Detect which cell encompasses the target text, then output its (X, Y) center coordinate. 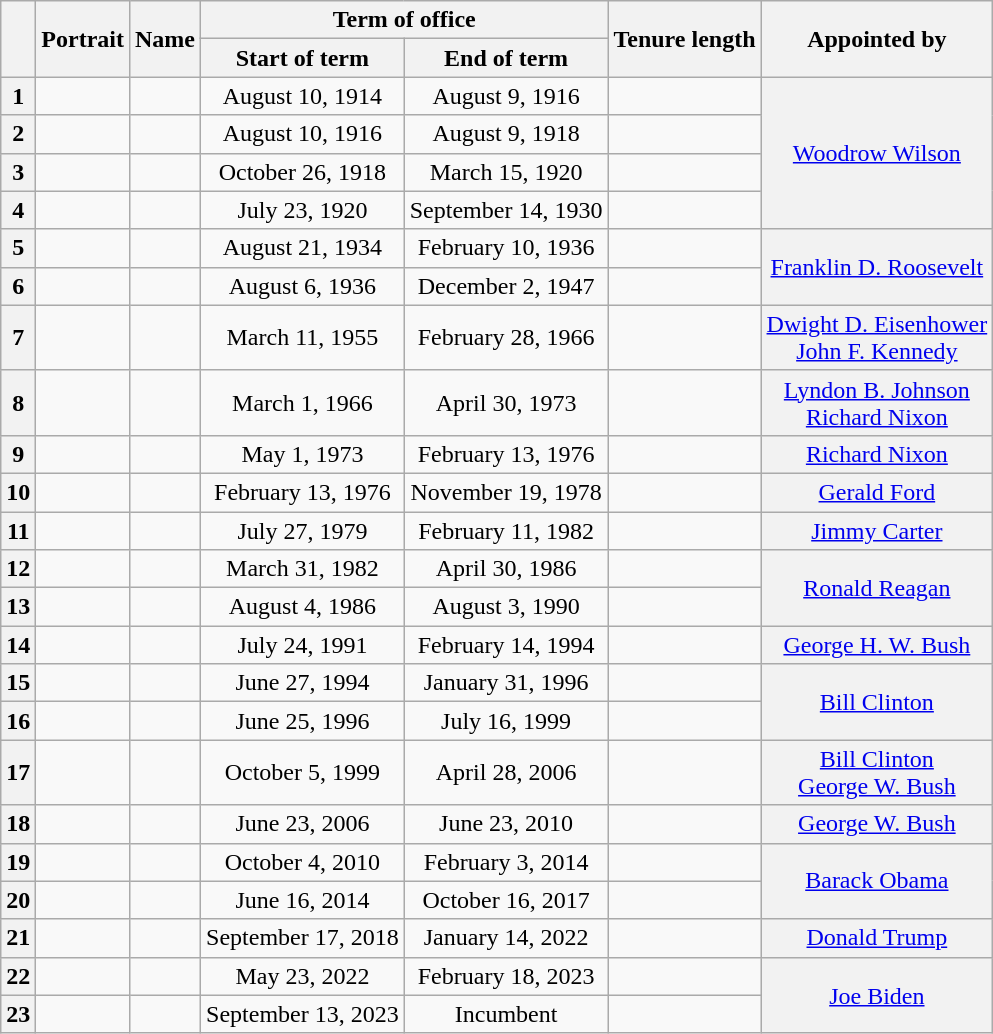
April 30, 1973 (506, 402)
June 25, 1996 (303, 721)
Appointed by (877, 39)
August 9, 1918 (506, 134)
March 15, 1920 (506, 172)
November 19, 1978 (506, 492)
June 23, 2006 (303, 824)
February 18, 2023 (506, 976)
February 3, 2014 (506, 862)
18 (18, 824)
Term of office (404, 20)
9 (18, 454)
October 4, 2010 (303, 862)
August 10, 1914 (303, 96)
Tenure length (684, 39)
June 16, 2014 (303, 900)
2 (18, 134)
December 2, 1947 (506, 286)
15 (18, 683)
Ronald Reagan (877, 588)
August 6, 1936 (303, 286)
21 (18, 938)
3 (18, 172)
11 (18, 531)
16 (18, 721)
19 (18, 862)
June 23, 2010 (506, 824)
Incumbent (506, 1014)
Dwight D. EisenhowerJohn F. Kennedy (877, 338)
May 1, 1973 (303, 454)
July 24, 1991 (303, 645)
July 23, 1920 (303, 210)
Lyndon B. JohnsonRichard Nixon (877, 402)
April 28, 2006 (506, 772)
February 10, 1936 (506, 248)
March 31, 1982 (303, 569)
September 13, 2023 (303, 1014)
August 21, 1934 (303, 248)
October 16, 2017 (506, 900)
Bill ClintonGeorge W. Bush (877, 772)
June 27, 1994 (303, 683)
Bill Clinton (877, 702)
5 (18, 248)
Donald Trump (877, 938)
Name (164, 39)
George H. W. Bush (877, 645)
Portrait (83, 39)
August 4, 1986 (303, 607)
George W. Bush (877, 824)
Joe Biden (877, 995)
July 27, 1979 (303, 531)
8 (18, 402)
February 14, 1994 (506, 645)
10 (18, 492)
Jimmy Carter (877, 531)
4 (18, 210)
Richard Nixon (877, 454)
13 (18, 607)
Barack Obama (877, 881)
14 (18, 645)
May 23, 2022 (303, 976)
August 9, 1916 (506, 96)
1 (18, 96)
April 30, 1986 (506, 569)
20 (18, 900)
Franklin D. Roosevelt (877, 267)
October 26, 1918 (303, 172)
Start of term (303, 58)
7 (18, 338)
August 10, 1916 (303, 134)
End of term (506, 58)
23 (18, 1014)
12 (18, 569)
August 3, 1990 (506, 607)
Woodrow Wilson (877, 153)
January 14, 2022 (506, 938)
Gerald Ford (877, 492)
September 17, 2018 (303, 938)
6 (18, 286)
July 16, 1999 (506, 721)
March 1, 1966 (303, 402)
January 31, 1996 (506, 683)
February 28, 1966 (506, 338)
22 (18, 976)
17 (18, 772)
March 11, 1955 (303, 338)
September 14, 1930 (506, 210)
October 5, 1999 (303, 772)
February 11, 1982 (506, 531)
